Locate the cell with the specified text and output its [X, Y] center coordinate. 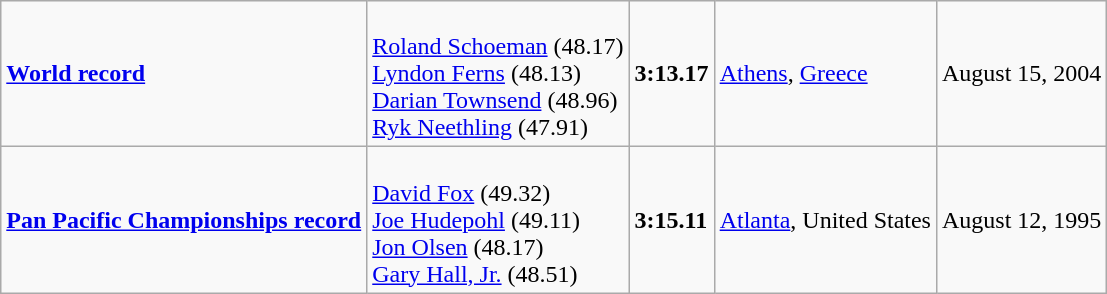
Pan Pacific Championships record [184, 220]
Athens, Greece [825, 74]
3:13.17 [672, 74]
3:15.11 [672, 220]
August 12, 1995 [1021, 220]
Atlanta, United States [825, 220]
Roland Schoeman (48.17)Lyndon Ferns (48.13)Darian Townsend (48.96)Ryk Neethling (47.91) [498, 74]
August 15, 2004 [1021, 74]
David Fox (49.32)Joe Hudepohl (49.11)Jon Olsen (48.17)Gary Hall, Jr. (48.51) [498, 220]
World record [184, 74]
